For the text-containing cell, return its midpoint in [x, y] coordinate format. 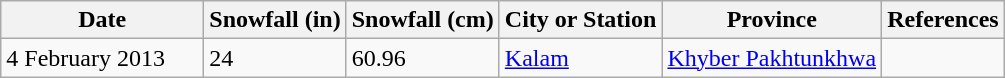
4 February 2013 [102, 58]
Snowfall (in) [275, 20]
Province [772, 20]
Snowfall (cm) [422, 20]
City or Station [580, 20]
References [944, 20]
Khyber Pakhtunkhwa [772, 58]
60.96 [422, 58]
24 [275, 58]
Date [102, 20]
Kalam [580, 58]
